Scan for the cell matching the given text and deliver its (X, Y) coordinate at center. 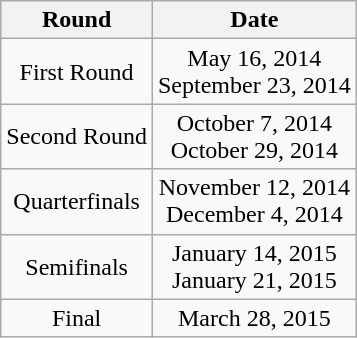
Date (254, 20)
Quarterfinals (77, 202)
March 28, 2015 (254, 318)
November 12, 2014December 4, 2014 (254, 202)
Round (77, 20)
January 14, 2015January 21, 2015 (254, 266)
First Round (77, 72)
May 16, 2014September 23, 2014 (254, 72)
Semifinals (77, 266)
Second Round (77, 136)
Final (77, 318)
October 7, 2014October 29, 2014 (254, 136)
